Find where the given text appears and provide that cell's center as (X, Y) coordinate. 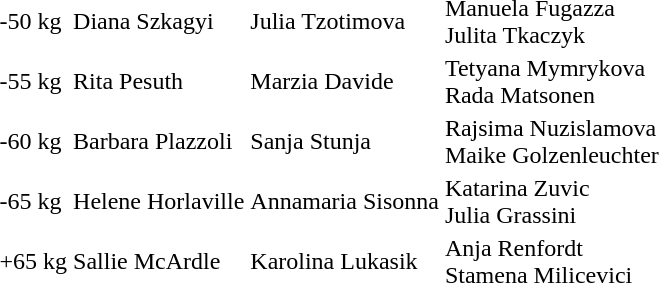
Rita Pesuth (159, 82)
Barbara Plazzoli (159, 142)
Marzia Davide (345, 82)
Helene Horlaville (159, 202)
Sanja Stunja (345, 142)
Annamaria Sisonna (345, 202)
